Return the (X, Y) coordinate for the center point of the cell that contains the specified text.  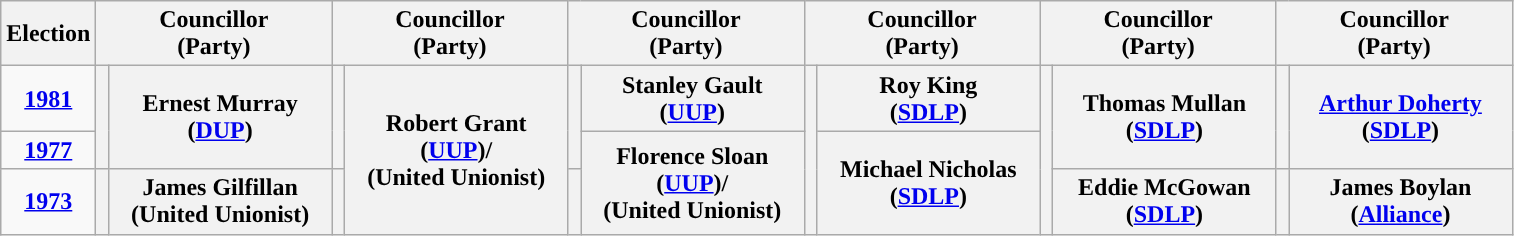
Election (48, 34)
James Boylan (Alliance) (1401, 202)
Eddie McGowan (SDLP) (1165, 202)
Florence Sloan (UUP)/ (United Unionist) (692, 182)
Ernest Murray (DUP) (220, 118)
1977 (48, 150)
Michael Nicholas (SDLP) (929, 182)
1973 (48, 202)
Arthur Doherty (SDLP) (1401, 118)
James Gilfillan (United Unionist) (220, 202)
1981 (48, 98)
Thomas Mullan (SDLP) (1165, 118)
Stanley Gault (UUP) (692, 98)
Roy King (SDLP) (929, 98)
Robert Grant (UUP)/ (United Unionist) (456, 150)
